Detect which cell encompasses the target text, then output its [x, y] center coordinate. 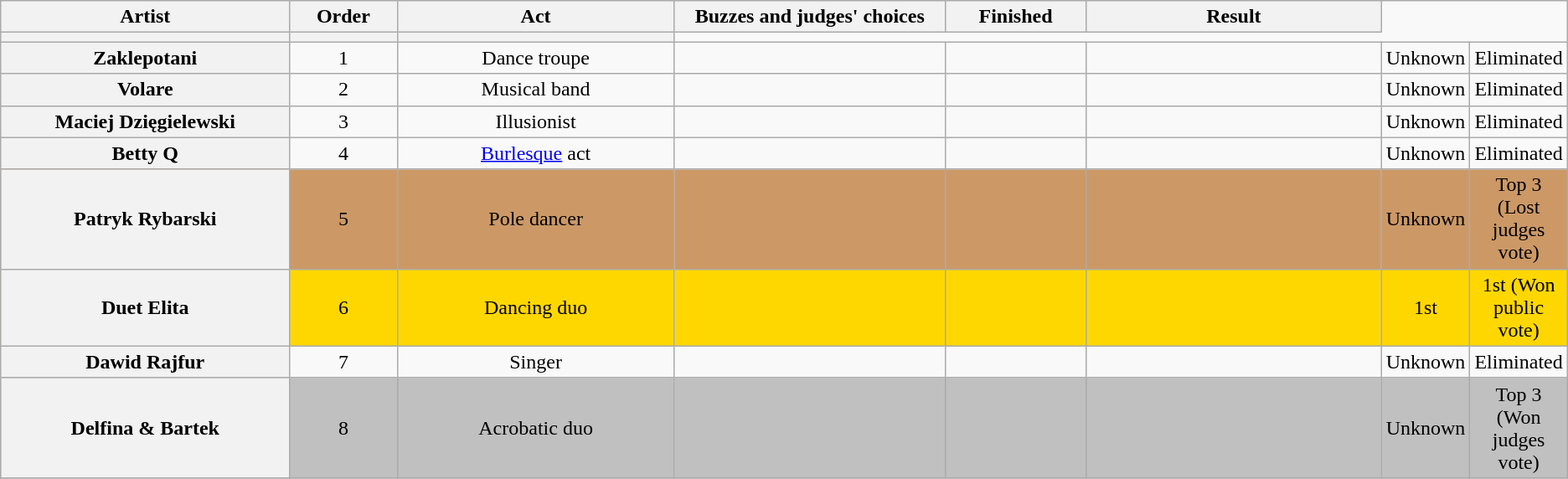
4 [343, 153]
Result [1234, 17]
Burlesque act [536, 153]
Dawid Rajfur [146, 362]
Volare [146, 90]
Finished [1015, 17]
Buzzes and judges' choices [809, 17]
Top 3 (Won judges vote) [1519, 427]
Zaklepotani [146, 58]
Artist [146, 17]
3 [343, 121]
Illusionist [536, 121]
7 [343, 362]
Duet Elita [146, 307]
2 [343, 90]
Maciej Dzięgielewski [146, 121]
1st (Won public vote) [1519, 307]
5 [343, 219]
Patryk Rybarski [146, 219]
Top 3 (Lost judges vote) [1519, 219]
1 [343, 58]
6 [343, 307]
Musical band [536, 90]
Act [536, 17]
1st [1426, 307]
8 [343, 427]
Betty Q [146, 153]
Dance troupe [536, 58]
Pole dancer [536, 219]
Singer [536, 362]
Dancing duo [536, 307]
Delfina & Bartek [146, 427]
Acrobatic duo [536, 427]
Order [343, 17]
